Scan for the cell matching the given text and deliver its (X, Y) coordinate at center. 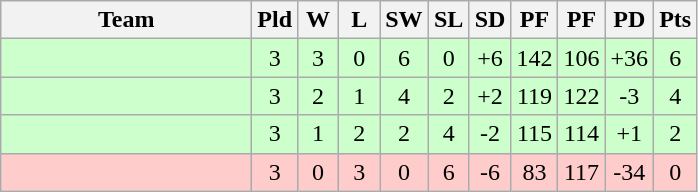
114 (582, 134)
+1 (630, 134)
+2 (490, 96)
-6 (490, 172)
SL (448, 20)
Pts (676, 20)
83 (534, 172)
SW (404, 20)
115 (534, 134)
122 (582, 96)
106 (582, 58)
Pld (275, 20)
-2 (490, 134)
SD (490, 20)
119 (534, 96)
Team (126, 20)
W (318, 20)
+36 (630, 58)
-34 (630, 172)
-3 (630, 96)
+6 (490, 58)
PD (630, 20)
142 (534, 58)
117 (582, 172)
L (360, 20)
